Return the [x, y] coordinate for the center point of the cell that contains the specified text.  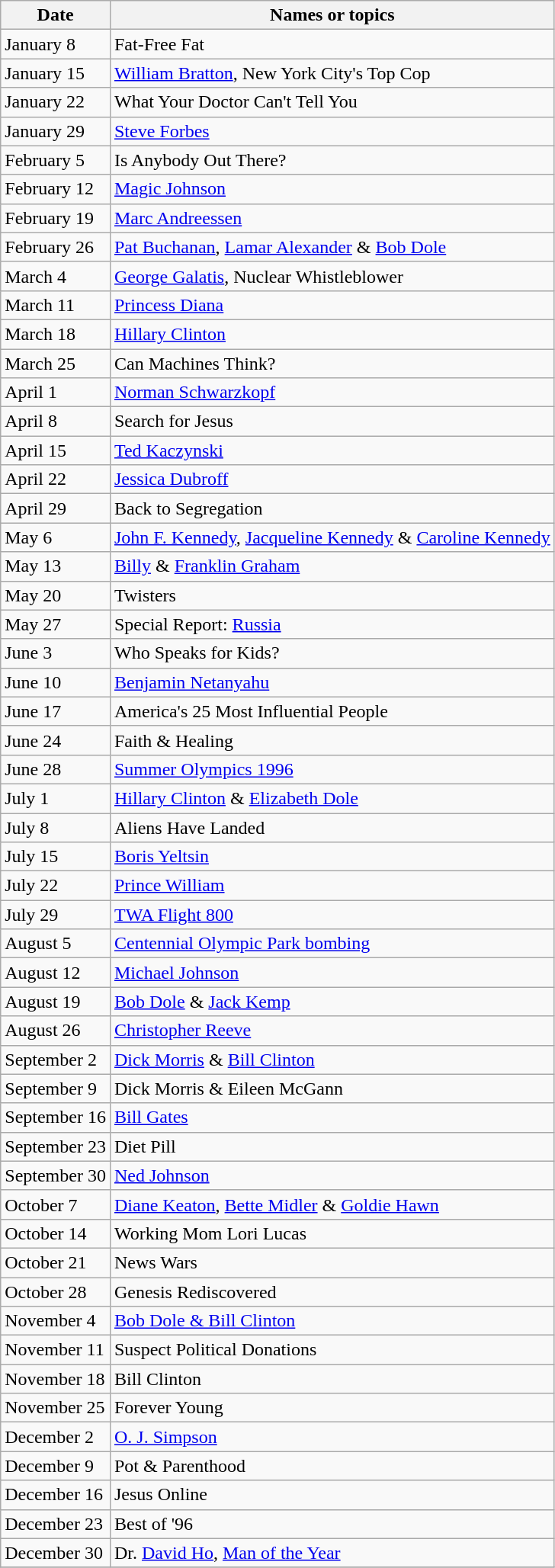
May 20 [56, 595]
April 15 [56, 451]
Dick Morris & Eileen McGann [332, 1089]
November 11 [56, 1350]
February 26 [56, 247]
Steve Forbes [332, 131]
March 4 [56, 276]
Can Machines Think? [332, 364]
September 30 [56, 1175]
Faith & Healing [332, 740]
June 10 [56, 682]
Who Speaks for Kids? [332, 653]
Boris Yeltsin [332, 857]
October 28 [56, 1292]
Best of '96 [332, 1524]
Twisters [332, 595]
December 16 [56, 1495]
April 1 [56, 393]
May 6 [56, 537]
April 22 [56, 479]
William Bratton, New York City's Top Cop [332, 73]
Jessica Dubroff [332, 479]
Aliens Have Landed [332, 827]
May 27 [56, 624]
October 21 [56, 1262]
Marc Andreessen [332, 218]
Forever Young [332, 1408]
September 23 [56, 1146]
Michael Johnson [332, 973]
June 28 [56, 769]
Names or topics [332, 15]
October 7 [56, 1204]
America's 25 Most Influential People [332, 711]
April 29 [56, 508]
September 2 [56, 1060]
Dr. David Ho, Man of the Year [332, 1553]
Ned Johnson [332, 1175]
Summer Olympics 1996 [332, 769]
August 5 [56, 944]
September 9 [56, 1089]
July 29 [56, 915]
February 12 [56, 189]
March 11 [56, 305]
News Wars [332, 1262]
Norman Schwarzkopf [332, 393]
O. J. Simpson [332, 1437]
January 15 [56, 73]
July 15 [56, 857]
August 19 [56, 1002]
June 17 [56, 711]
November 25 [56, 1408]
July 22 [56, 886]
George Galatis, Nuclear Whistleblower [332, 276]
September 16 [56, 1117]
March 25 [56, 364]
April 8 [56, 422]
Suspect Political Donations [332, 1350]
Princess Diana [332, 305]
Bill Clinton [332, 1379]
Jesus Online [332, 1495]
August 12 [56, 973]
May 13 [56, 566]
TWA Flight 800 [332, 915]
Magic Johnson [332, 189]
November 4 [56, 1321]
Hillary Clinton & Elizabeth Dole [332, 798]
John F. Kennedy, Jacqueline Kennedy & Caroline Kennedy [332, 537]
December 2 [56, 1437]
Bob Dole & Bill Clinton [332, 1321]
Diet Pill [332, 1146]
Dick Morris & Bill Clinton [332, 1060]
December 23 [56, 1524]
Billy & Franklin Graham [332, 566]
December 30 [56, 1553]
Ted Kaczynski [332, 451]
November 18 [56, 1379]
Genesis Rediscovered [332, 1292]
Special Report: Russia [332, 624]
Bill Gates [332, 1117]
February 5 [56, 160]
Diane Keaton, Bette Midler & Goldie Hawn [332, 1204]
January 29 [56, 131]
December 9 [56, 1466]
Bob Dole & Jack Kemp [332, 1002]
August 26 [56, 1031]
Benjamin Netanyahu [332, 682]
March 18 [56, 334]
June 24 [56, 740]
Centennial Olympic Park bombing [332, 944]
Prince William [332, 886]
Back to Segregation [332, 508]
February 19 [56, 218]
Working Mom Lori Lucas [332, 1233]
January 8 [56, 44]
Hillary Clinton [332, 334]
Pat Buchanan, Lamar Alexander & Bob Dole [332, 247]
Pot & Parenthood [332, 1466]
Search for Jesus [332, 422]
Date [56, 15]
October 14 [56, 1233]
Is Anybody Out There? [332, 160]
June 3 [56, 653]
Fat-Free Fat [332, 44]
July 1 [56, 798]
July 8 [56, 827]
What Your Doctor Can't Tell You [332, 102]
Christopher Reeve [332, 1031]
January 22 [56, 102]
